Output the [X, Y] coordinate of the center of the cell containing the given text.  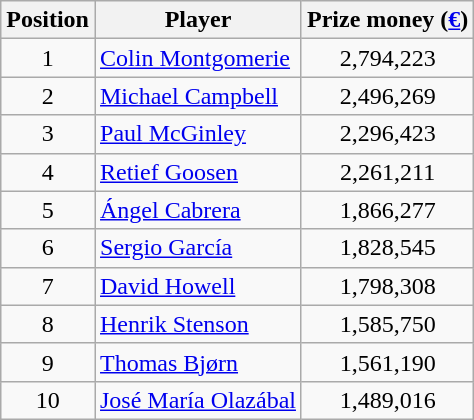
Henrik Stenson [198, 324]
9 [48, 362]
José María Olazábal [198, 400]
1,585,750 [387, 324]
Sergio García [198, 248]
3 [48, 134]
Ángel Cabrera [198, 210]
2,296,423 [387, 134]
1 [48, 58]
10 [48, 400]
Paul McGinley [198, 134]
2 [48, 96]
2,496,269 [387, 96]
1,866,277 [387, 210]
1,561,190 [387, 362]
Colin Montgomerie [198, 58]
Retief Goosen [198, 172]
1,489,016 [387, 400]
1,798,308 [387, 286]
David Howell [198, 286]
2,261,211 [387, 172]
Position [48, 20]
4 [48, 172]
1,828,545 [387, 248]
8 [48, 324]
Prize money (€) [387, 20]
Thomas Bjørn [198, 362]
Player [198, 20]
6 [48, 248]
5 [48, 210]
2,794,223 [387, 58]
7 [48, 286]
Michael Campbell [198, 96]
